Detect which cell encompasses the target text, then output its (x, y) center coordinate. 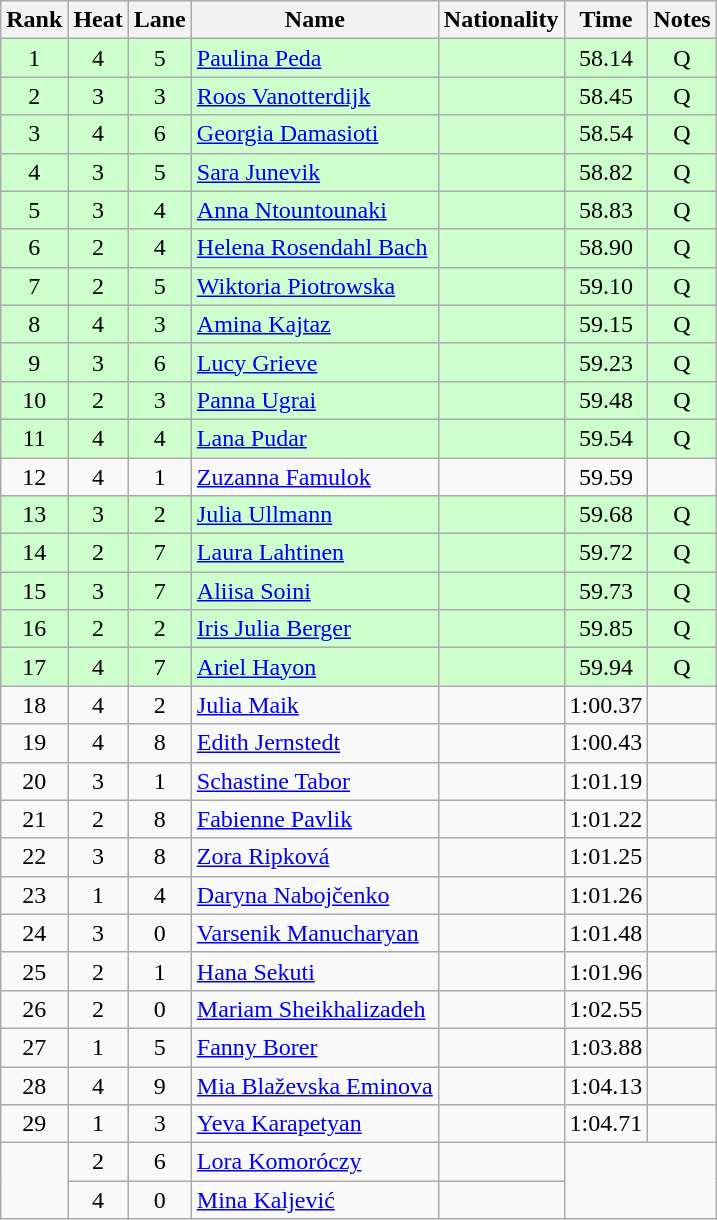
27 (34, 1047)
Aliisa Soini (314, 591)
23 (34, 895)
Wiktoria Piotrowska (314, 286)
19 (34, 743)
1:04.13 (606, 1085)
1:00.43 (606, 743)
Paulina Peda (314, 58)
58.82 (606, 172)
Lucy Grieve (314, 362)
Roos Vanotterdijk (314, 96)
59.10 (606, 286)
10 (34, 400)
Ariel Hayon (314, 667)
24 (34, 933)
29 (34, 1124)
1:01.48 (606, 933)
Helena Rosendahl Bach (314, 248)
17 (34, 667)
Rank (34, 20)
1:01.96 (606, 971)
59.48 (606, 400)
Zuzanna Famulok (314, 477)
25 (34, 971)
1:01.25 (606, 857)
15 (34, 591)
Lora Komoróczy (314, 1162)
22 (34, 857)
Laura Lahtinen (314, 553)
12 (34, 477)
59.68 (606, 515)
Iris Julia Berger (314, 629)
Julia Maik (314, 705)
Daryna Nabojčenko (314, 895)
59.85 (606, 629)
Notes (682, 20)
Varsenik Manucharyan (314, 933)
1:01.19 (606, 781)
1:00.37 (606, 705)
Georgia Damasioti (314, 134)
1:03.88 (606, 1047)
Anna Ntountounaki (314, 210)
Panna Ugrai (314, 400)
21 (34, 819)
58.90 (606, 248)
Time (606, 20)
Lane (160, 20)
11 (34, 438)
28 (34, 1085)
Edith Jernstedt (314, 743)
1:04.71 (606, 1124)
59.54 (606, 438)
59.73 (606, 591)
Fanny Borer (314, 1047)
1:02.55 (606, 1009)
Lana Pudar (314, 438)
58.45 (606, 96)
Heat (98, 20)
18 (34, 705)
59.15 (606, 324)
1:01.26 (606, 895)
1:01.22 (606, 819)
59.59 (606, 477)
Zora Ripková (314, 857)
Mina Kaljević (314, 1200)
Julia Ullmann (314, 515)
Hana Sekuti (314, 971)
Yeva Karapetyan (314, 1124)
Sara Junevik (314, 172)
26 (34, 1009)
20 (34, 781)
Name (314, 20)
13 (34, 515)
14 (34, 553)
58.54 (606, 134)
Fabienne Pavlik (314, 819)
Schastine Tabor (314, 781)
Nationality (501, 20)
Amina Kajtaz (314, 324)
59.23 (606, 362)
16 (34, 629)
59.72 (606, 553)
58.83 (606, 210)
59.94 (606, 667)
58.14 (606, 58)
Mia Blaževska Eminova (314, 1085)
Mariam Sheikhalizadeh (314, 1009)
